Return (X, Y) of the center of cell containing provided text 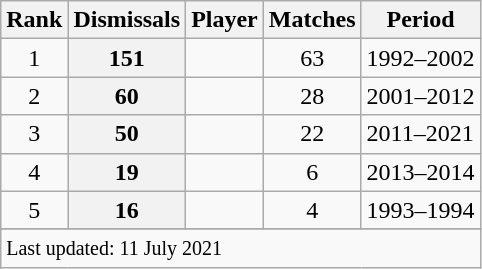
151 (127, 58)
Matches (312, 20)
2 (34, 96)
1993–1994 (420, 210)
Dismissals (127, 20)
28 (312, 96)
63 (312, 58)
19 (127, 172)
1992–2002 (420, 58)
2011–2021 (420, 134)
Rank (34, 20)
Last updated: 11 July 2021 (240, 248)
3 (34, 134)
50 (127, 134)
5 (34, 210)
Player (225, 20)
16 (127, 210)
Period (420, 20)
60 (127, 96)
2001–2012 (420, 96)
22 (312, 134)
6 (312, 172)
2013–2014 (420, 172)
1 (34, 58)
